From the cell containing the given text, extract its center point as (x, y) coordinate. 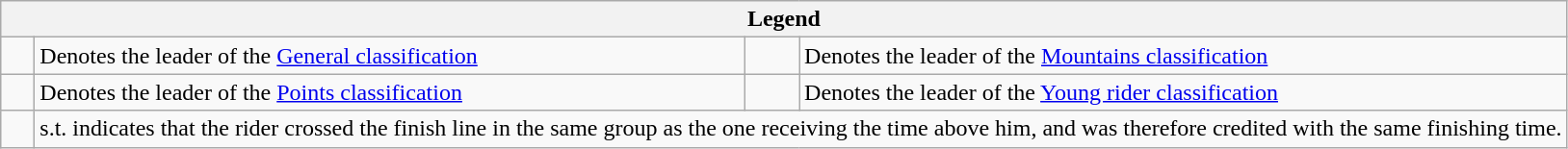
Denotes the leader of the Young rider classification (1184, 92)
Denotes the leader of the Points classification (390, 92)
Denotes the leader of the General classification (390, 56)
Legend (784, 19)
Denotes the leader of the Mountains classification (1184, 56)
